Identify which cell holds the provided text, then report its (x, y) central coordinate. 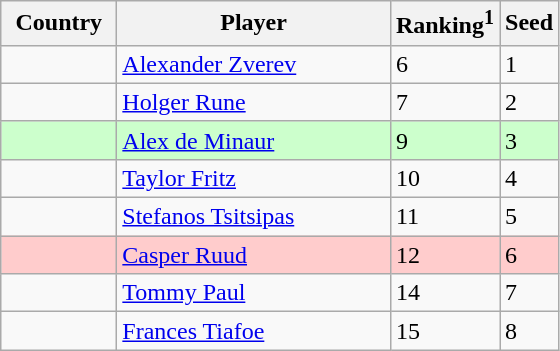
3 (530, 140)
Casper Ruud (254, 255)
Alex de Minaur (254, 140)
14 (444, 293)
Seed (530, 24)
Alexander Zverev (254, 64)
Holger Rune (254, 102)
Frances Tiafoe (254, 331)
10 (444, 178)
5 (530, 217)
11 (444, 217)
Stefanos Tsitsipas (254, 217)
12 (444, 255)
8 (530, 331)
Country (59, 24)
Taylor Fritz (254, 178)
Ranking1 (444, 24)
4 (530, 178)
Player (254, 24)
1 (530, 64)
9 (444, 140)
Tommy Paul (254, 293)
15 (444, 331)
2 (530, 102)
